Provide the [x, y] coordinate of the cell's center where the given text is located.  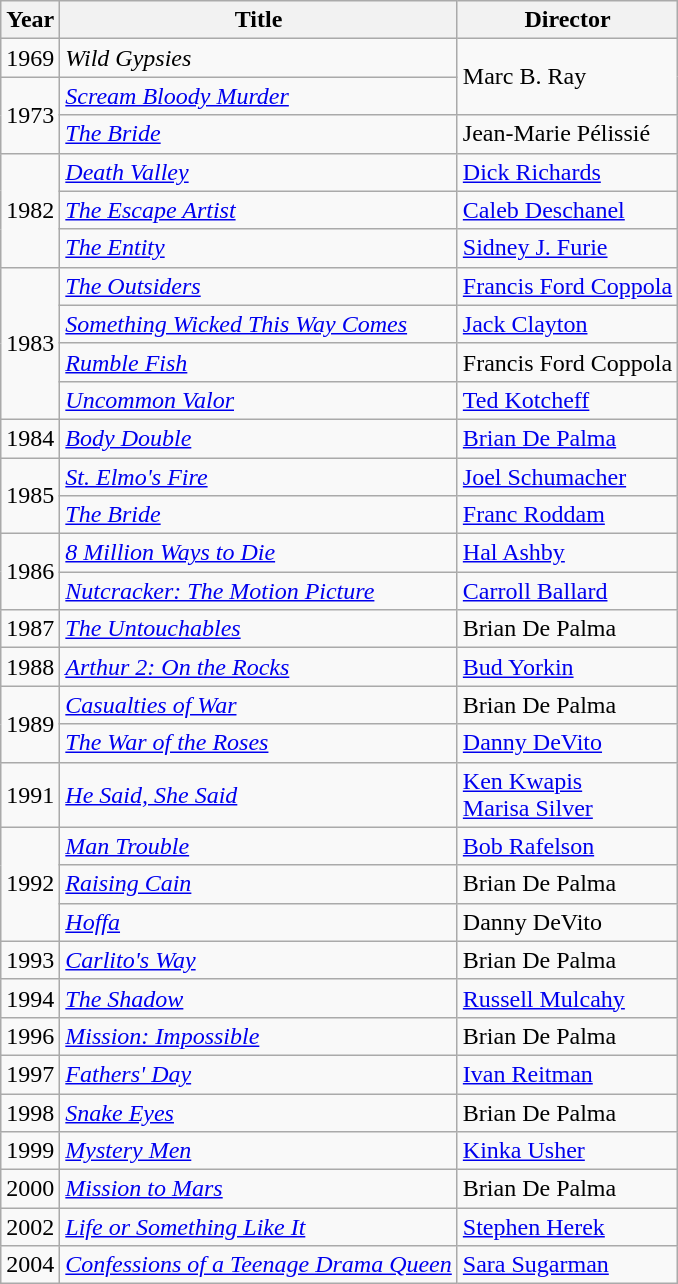
1998 [30, 1113]
1989 [30, 724]
Bud Yorkin [567, 667]
Title [259, 20]
1987 [30, 629]
1973 [30, 115]
Joel Schumacher [567, 477]
Hal Ashby [567, 553]
2000 [30, 1189]
Russell Mulcahy [567, 998]
Stephen Herek [567, 1227]
Body Double [259, 438]
1994 [30, 998]
1985 [30, 496]
Raising Cain [259, 884]
Franc Roddam [567, 515]
1991 [30, 794]
The Shadow [259, 998]
Ted Kotcheff [567, 400]
Something Wicked This Way Comes [259, 324]
Carlito's Way [259, 960]
Scream Bloody Murder [259, 96]
Confessions of a Teenage Drama Queen [259, 1265]
Death Valley [259, 172]
Ken KwapisMarisa Silver [567, 794]
1983 [30, 343]
Caleb Deschanel [567, 210]
Wild Gypsies [259, 58]
The Outsiders [259, 286]
Nutcracker: The Motion Picture [259, 591]
He Said, She Said [259, 794]
Bob Rafelson [567, 846]
Casualties of War [259, 705]
1999 [30, 1151]
1993 [30, 960]
1988 [30, 667]
2004 [30, 1265]
Dick Richards [567, 172]
Sidney J. Furie [567, 248]
Jack Clayton [567, 324]
Man Trouble [259, 846]
The Entity [259, 248]
Mystery Men [259, 1151]
Mission to Mars [259, 1189]
The Escape Artist [259, 210]
Kinka Usher [567, 1151]
Sara Sugarman [567, 1265]
2002 [30, 1227]
Carroll Ballard [567, 591]
1992 [30, 884]
Jean-Marie Pélissié [567, 134]
Ivan Reitman [567, 1074]
St. Elmo's Fire [259, 477]
1986 [30, 572]
Life or Something Like It [259, 1227]
Snake Eyes [259, 1113]
1982 [30, 210]
1997 [30, 1074]
Mission: Impossible [259, 1036]
1984 [30, 438]
Year [30, 20]
Arthur 2: On the Rocks [259, 667]
Director [567, 20]
8 Million Ways to Die [259, 553]
Uncommon Valor [259, 400]
Rumble Fish [259, 362]
1969 [30, 58]
Marc B. Ray [567, 77]
Fathers' Day [259, 1074]
The War of the Roses [259, 743]
Hoffa [259, 922]
1996 [30, 1036]
The Untouchables [259, 629]
